Extract the (X, Y) coordinate from the center of the cell holding the provided text.  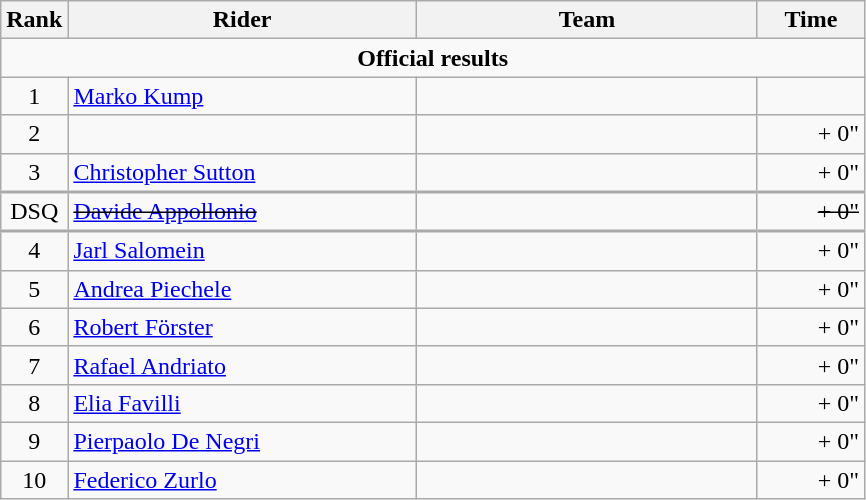
DSQ (34, 212)
2 (34, 134)
4 (34, 250)
Time (810, 20)
Marko Kump (242, 96)
8 (34, 403)
Davide Appollonio (242, 212)
3 (34, 172)
Federico Zurlo (242, 479)
9 (34, 441)
5 (34, 289)
Jarl Salomein (242, 250)
Rank (34, 20)
10 (34, 479)
Andrea Piechele (242, 289)
Rafael Andriato (242, 365)
Team (586, 20)
Elia Favilli (242, 403)
Rider (242, 20)
Christopher Sutton (242, 172)
Official results (433, 58)
6 (34, 327)
Pierpaolo De Negri (242, 441)
Robert Förster (242, 327)
7 (34, 365)
1 (34, 96)
